Determine the (x, y) coordinate at the center of the cell enclosing the given text.  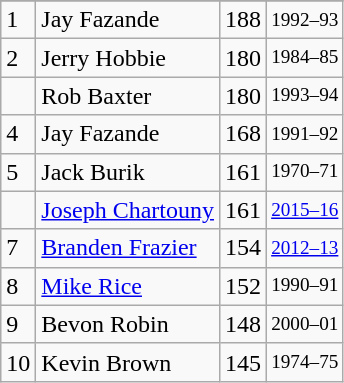
9 (18, 324)
2012–13 (305, 248)
188 (244, 20)
168 (244, 134)
1984–85 (305, 58)
10 (18, 362)
1992–93 (305, 20)
2 (18, 58)
5 (18, 172)
Jack Burik (128, 172)
Jerry Hobbie (128, 58)
Kevin Brown (128, 362)
1991–92 (305, 134)
2000–01 (305, 324)
148 (244, 324)
4 (18, 134)
Mike Rice (128, 286)
Rob Baxter (128, 96)
Branden Frazier (128, 248)
154 (244, 248)
2015–16 (305, 210)
152 (244, 286)
1970–71 (305, 172)
145 (244, 362)
8 (18, 286)
1990–91 (305, 286)
7 (18, 248)
Joseph Chartouny (128, 210)
1993–94 (305, 96)
1974–75 (305, 362)
1 (18, 20)
Bevon Robin (128, 324)
